Return the [x, y] coordinate for the center point of the cell that contains the specified text.  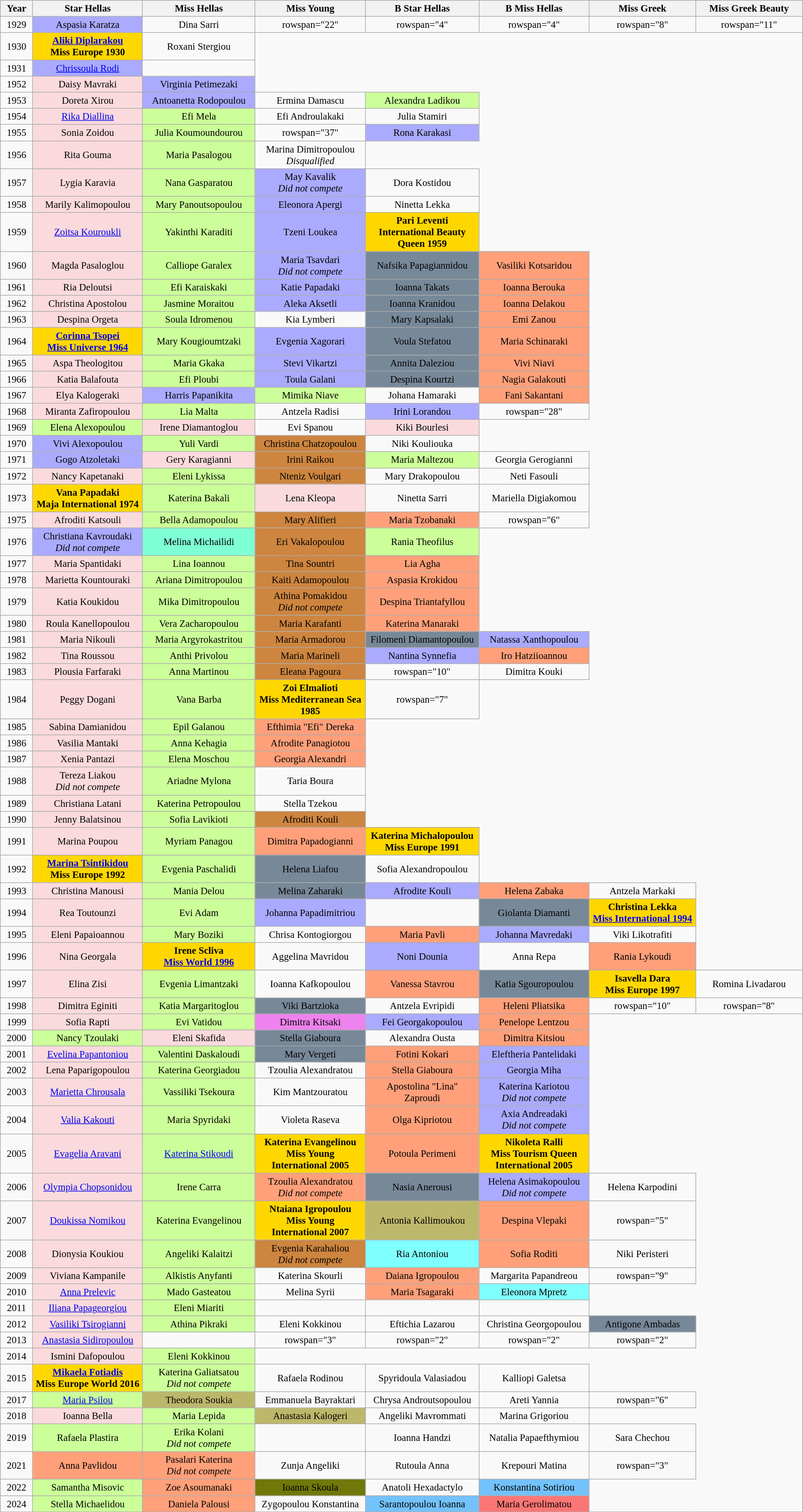
1997 [17, 984]
Eleftheria Pantelidaki [534, 1054]
Margarita Papandreou [534, 1276]
Rania Lykoudi [643, 956]
Ioanna Bella [87, 1416]
Julia Stamiri [422, 117]
Anastasia Kalogeri [310, 1416]
Maria Nikouli [87, 640]
Fotini Kokari [422, 1054]
Elina Zisi [87, 984]
Anna Pavlidou [87, 1465]
Eri Vakalopoulou [310, 542]
Anatoli Hexadactylo [422, 1488]
Christina Apostolou [87, 303]
Romina Livadarou [749, 984]
Katerina EvangelinouMiss Young International 2005 [310, 1153]
Mary Kapsalaki [422, 320]
Maria Karafanti [310, 623]
Afroditi Katsouli [87, 520]
Miss Greek [643, 9]
2017 [17, 1400]
Mika Dimitropoulou [199, 602]
Katerina Evangelinou [199, 1220]
Aspa Theologitou [87, 363]
1966 [17, 380]
Ariana Dimitropoulou [199, 580]
Irene Diamantoglou [199, 428]
Anastasia Sidiropoulou [87, 1340]
1962 [17, 303]
Maria Spantidaki [87, 564]
rowspan="28" [534, 412]
Vana Barba [199, 700]
Ariadne Mylona [199, 781]
Afroditi Kouli [310, 819]
Katerina Petropoulou [199, 803]
Katie Papadaki [310, 287]
2002 [17, 1070]
Lia Malta [199, 412]
Kiki Bourlesi [422, 428]
1953 [17, 101]
2003 [17, 1093]
Xenia Pantazi [87, 760]
Krepouri Matina [534, 1465]
Irene SclivaMiss World 1996 [199, 956]
Mimika Niave [310, 395]
Olympia Chopsonidou [87, 1187]
Melina Syrii [310, 1292]
Maria Tsagaraki [422, 1292]
Potoula Perimeni [422, 1153]
1959 [17, 232]
Dimitra Kitsiou [534, 1038]
2011 [17, 1308]
Katerina KariotouDid not compete [534, 1093]
Maria Argyrokastritou [199, 640]
Dionysia Koukiou [87, 1254]
Bella Adamopoulou [199, 520]
Natalia Papaefthymiou [534, 1438]
Nancy Tzoulaki [87, 1038]
Johana Hamaraki [422, 395]
Irini Lorandou [422, 412]
Georgia Alexandri [310, 760]
Daniela Palousi [199, 1504]
Irene Carra [199, 1187]
Angeliki Kalaitzi [199, 1254]
Spyridoula Valasiadou [422, 1378]
Dimitra Kouki [534, 672]
Evgenia Paschalidi [199, 869]
Roxani Stergiou [199, 46]
Maria Marineli [310, 656]
Antzela Evripidi [422, 1006]
Ninetta Lekka [422, 204]
Katerina Stikoudi [199, 1153]
Taria Boura [310, 781]
Efi Karaiskaki [199, 287]
Niki Peristeri [643, 1254]
Nteniz Voulgari [310, 476]
Maria Psilou [87, 1400]
rowspan="9" [643, 1276]
2010 [17, 1292]
Maria Tzobanaki [422, 520]
Maria TsavdariDid not compete [310, 266]
Maria Maltezou [422, 460]
Rika Diallina [87, 117]
B Miss Hellas [534, 9]
Vanessa Stavrou [422, 984]
Plousia Farfaraki [87, 672]
Soula Idromenou [199, 320]
Mariella Digiakomou [534, 498]
Dora Kostidou [422, 183]
Fani Sakantani [534, 395]
1989 [17, 803]
Miss Greek Beauty [749, 9]
Zoi ElmaliotiMiss Mediterranean Sea 1985 [310, 700]
Marina TsintikidouMiss Europe 1992 [87, 869]
Eleni Miariti [199, 1308]
Eleana Pagoura [310, 672]
1980 [17, 623]
Dimitra Eginiti [87, 1006]
Aleka Aksetli [310, 303]
Ismini Dafopoulou [87, 1356]
Maria Gerolimatou [534, 1504]
1979 [17, 602]
Aliki DiplarakouMiss Europe 1930 [87, 46]
1958 [17, 204]
Eleni Skafida [199, 1038]
Lia Agha [422, 564]
Katerina Georgiadou [199, 1070]
Maria Gkaka [199, 363]
Gogo Atzoletaki [87, 460]
1930 [17, 46]
Nina Georgala [87, 956]
Chrissoula Rodi [87, 69]
Stevi Vikartzi [310, 363]
1929 [17, 25]
Sabina Damianidou [87, 727]
1991 [17, 841]
2001 [17, 1054]
2000 [17, 1038]
Vasilia Mantaki [87, 743]
Vasiliki Tsirogianni [87, 1324]
Samantha Misovic [87, 1488]
Corinna TsopeiMiss Universe 1964 [87, 341]
Nafsika Papagiannidou [422, 266]
Christiana Latani [87, 803]
1994 [17, 913]
Helena Karpodini [643, 1187]
Marietta Kountouraki [87, 580]
Marily Kalimopoulou [87, 204]
1963 [17, 320]
Isavella DaraMiss Europe 1997 [643, 984]
Eleonora Apergi [310, 204]
Chrisa Kontogiorgou [310, 934]
1952 [17, 84]
1971 [17, 460]
Evgenia KarahaliouDid not compete [310, 1254]
1978 [17, 580]
Melina Zaharaki [310, 891]
Daisy Mavraki [87, 84]
Erika KolaniDid not compete [199, 1438]
Rutoula Anna [422, 1465]
Alexandra Ladikou [422, 101]
1970 [17, 444]
2012 [17, 1324]
Efi Mela [199, 117]
1976 [17, 542]
Emi Zanou [534, 320]
Aggelina Mavridou [310, 956]
Nagia Galakouti [534, 380]
Emmanuela Bayraktari [310, 1400]
Epil Galanou [199, 727]
Christina Chatzopoulou [310, 444]
Antigone Ambadas [643, 1324]
Giolanta Diamanti [534, 913]
2019 [17, 1438]
Rita Gouma [87, 155]
2024 [17, 1504]
Maria Pavli [422, 934]
Julia Koumoundourou [199, 133]
Elena Moschou [199, 760]
Kalliopi Galetsa [534, 1378]
1987 [17, 760]
Helena Zabaka [534, 891]
2006 [17, 1187]
1981 [17, 640]
1992 [17, 869]
Maria Spyridaki [199, 1120]
Ioanna Kafkopoulou [310, 984]
Katia Balafouta [87, 380]
Evagelia Aravani [87, 1153]
Marina Grigoriou [534, 1416]
Aspasia Krokidou [422, 580]
Helena Liafou [310, 869]
Penelope Lentzou [534, 1022]
Efthimia "Efi" Dereka [310, 727]
Maria Lepida [199, 1416]
Virginia Petimezaki [199, 84]
rowspan="5" [643, 1220]
Stella Tzekou [310, 803]
Evgenia Limantzaki [199, 984]
Helena AsimakopoulouDid not compete [534, 1187]
rowspan="22" [310, 25]
1988 [17, 781]
Miss Young [310, 9]
Harris Papanikita [199, 395]
Efi Androulakaki [310, 117]
Eleni Lykissa [199, 476]
2014 [17, 1356]
Magda Pasaloglou [87, 266]
Despina Orgeta [87, 320]
Christiana KavroudakiDid not compete [87, 542]
Irini Raikou [310, 460]
1960 [17, 266]
1968 [17, 412]
1931 [17, 69]
2015 [17, 1378]
Elena Alexopoulou [87, 428]
Aspasia Karatza [87, 25]
Tzoulia AlexandratouDid not compete [310, 1187]
1983 [17, 672]
Doukissa Nomikou [87, 1220]
Natassa Xanthopoulou [534, 640]
Zunja Angeliki [310, 1465]
Miss Hellas [199, 9]
Lena Kleopa [310, 498]
Daiana Igropoulou [422, 1276]
Dina Sarri [199, 25]
Melina Michailidi [199, 542]
Marietta Chrousala [87, 1093]
Ninetta Sarri [422, 498]
Vera Zacharopoulou [199, 623]
Sarantopoulou Ioanna [422, 1504]
Alexandra Ousta [422, 1038]
Sara Chechou [643, 1438]
Antzela Radisi [310, 412]
Noni Dounia [422, 956]
Christina Manousi [87, 891]
Mary Vergeti [310, 1054]
B Star Hellas [422, 9]
Christina LekkaMiss International 1994 [643, 913]
Eleonora Mpretz [534, 1292]
1977 [17, 564]
Sonia Zoidou [87, 133]
Ntaiana IgropoulouMiss Young International 2007 [310, 1220]
Jasmine Moraitou [199, 303]
1995 [17, 934]
2009 [17, 1276]
Zoitsa Kouroukli [87, 232]
Georgia Gerogianni [534, 460]
Olga Kipriotou [422, 1120]
Rafaela Plastira [87, 1438]
Despina Kourtzi [422, 380]
Maria Pasalogou [199, 155]
Marina DimitropoulouDisqualified [310, 155]
Katerina GaliatsatouDid not compete [199, 1378]
Sofia Roditi [534, 1254]
Maria Schinaraki [534, 341]
Elya Kalogeraki [87, 395]
Jenny Balatsinou [87, 819]
Niki Kouliouka [422, 444]
1975 [17, 520]
Ioanna Berouka [534, 287]
Valia Kakouti [87, 1120]
Annita Daleziou [422, 363]
Doreta Xirou [87, 101]
Athina Pikraki [199, 1324]
2013 [17, 1340]
May KavalikDid not compete [310, 183]
Voula Stefatou [422, 341]
Nana Gasparatou [199, 183]
Efi Ploubi [199, 380]
Mary Kougioumtzaki [199, 341]
Apostolina "Lina" Zaproudi [422, 1093]
Antzela Markaki [643, 891]
Anna Prelevic [87, 1292]
Viviana Kampanile [87, 1276]
Eftichia Lazarou [422, 1324]
Despina Vlepaki [534, 1220]
Fei Georgakopoulou [422, 1022]
1955 [17, 133]
Lygia Karavia [87, 183]
Lina Ioannou [199, 564]
Nancy Kapetanaki [87, 476]
Viki Likotrafiti [643, 934]
Sofia Rapti [87, 1022]
Antoanetta Rodopoulou [199, 101]
Roula Kanellopoulou [87, 623]
1961 [17, 287]
Anthi Privolou [199, 656]
Neti Fasouli [534, 476]
Zoe Asoumanaki [199, 1488]
Violeta Raseva [310, 1120]
rowspan="37" [310, 133]
Johanna Papadimitriou [310, 913]
Sofia Alexandropoulou [422, 869]
1956 [17, 155]
Mary Alifieri [310, 520]
1957 [17, 183]
Mikaela FotiadisMiss Europe World 2016 [87, 1378]
Areti Yannia [534, 1400]
Rafaela Rodinou [310, 1378]
Dimitra Papadogianni [310, 841]
Tina Sountri [310, 564]
Ioanna Kranidou [422, 303]
1982 [17, 656]
Katerina Bakali [199, 498]
Evelina Papantoniou [87, 1054]
Katia Sgouropoulou [534, 984]
1985 [17, 727]
Chrysa Androutsopoulou [422, 1400]
Afrodite Panagiotou [310, 743]
2022 [17, 1488]
Ioanna Handzi [422, 1438]
Ria Deloutsi [87, 287]
Katia Koukidou [87, 602]
Yuli Vardi [199, 444]
2021 [17, 1465]
Mary Boziki [199, 934]
1969 [17, 428]
1996 [17, 956]
Dimitra Kitsaki [310, 1022]
2005 [17, 1153]
1999 [17, 1022]
2007 [17, 1220]
1998 [17, 1006]
Evi Adam [199, 913]
Mania Delou [199, 891]
Evgenia Xagorari [310, 341]
2008 [17, 1254]
Afrodite Kouli [422, 891]
Marina Poupou [87, 841]
Angeliki Mavrommati [422, 1416]
1973 [17, 498]
Rania Theofilus [422, 542]
Ermina Damascu [310, 101]
Yakinthi Karaditi [199, 232]
Vassiliki Tsekoura [199, 1093]
Katerina Manaraki [422, 623]
Evi Vatidou [199, 1022]
Pari LeventiInternational Beauty Queen 1959 [422, 232]
Antonia Kallimoukou [422, 1220]
Valentini Daskaloudi [199, 1054]
Konstantina Sotiriou [534, 1488]
1984 [17, 700]
Athina PomakidouDid not compete [310, 602]
Iro Hatziioannou [534, 656]
Myriam Panagou [199, 841]
Katerina MichalopoulouMiss Europe 1991 [422, 841]
Zygopoulou Konstantina [310, 1504]
Iliana Papageorgiou [87, 1308]
Mary Panoutsopoulou [199, 204]
Evi Spanou [310, 428]
Calliope Garalex [199, 266]
Ria Antoniou [422, 1254]
Ioanna Delakou [534, 303]
1993 [17, 891]
Lena Paparigopoulou [87, 1070]
Anna Repa [534, 956]
1990 [17, 819]
Mado Gasteatou [199, 1292]
Mary Drakopoulou [422, 476]
Tereza LiakouDid not compete [87, 781]
Peggy Dogani [87, 700]
1954 [17, 117]
1967 [17, 395]
Sofia Lavikioti [199, 819]
Johanna Mavredaki [534, 934]
Miranta Zafiropoulou [87, 412]
Tina Roussou [87, 656]
2004 [17, 1120]
Toula Galani [310, 380]
Star Hellas [87, 9]
Kim Mantzouratou [310, 1093]
Vivi Niavi [534, 363]
2018 [17, 1416]
Anna Martinou [199, 672]
Rona Karakasi [422, 133]
Nikoleta RalliMiss Tourism Queen International 2005 [534, 1153]
1986 [17, 743]
1964 [17, 341]
Stella Michaelidou [87, 1504]
Year [17, 9]
Georgia Miha [534, 1070]
Katia Margaritoglou [199, 1006]
Gery Karagianni [199, 460]
rowspan="7" [422, 700]
Despina Triantafyllou [422, 602]
Filomeni Diamantopoulou [422, 640]
Ioanna Takats [422, 287]
Heleni Pliatsika [534, 1006]
Nantina Synnefia [422, 656]
Alkistis Anyfanti [199, 1276]
Rea Toutounzi [87, 913]
1972 [17, 476]
Nasia Anerousi [422, 1187]
Vivi Alexopoulou [87, 444]
Anna Kehagia [199, 743]
Kaiti Adamopoulou [310, 580]
Vana PapadakiMaja International 1974 [87, 498]
Pasalari KaterinaDid not compete [199, 1465]
Theodora Soukia [199, 1400]
Ioanna Skoula [310, 1488]
Tzeni Loukea [310, 232]
Christina Georgopoulou [534, 1324]
rowspan="11" [749, 25]
Eleni Papaioannou [87, 934]
Katerina Skourli [310, 1276]
Viki Bartzioka [310, 1006]
Maria Armadorou [310, 640]
1965 [17, 363]
Vasiliki Kotsaridou [534, 266]
Axia AndreadakiDid not compete [534, 1120]
Tzoulia Alexandratou [310, 1070]
Kia Lymberi [310, 320]
